Search for the cell housing the specified text and yield its (X, Y) center coordinate. 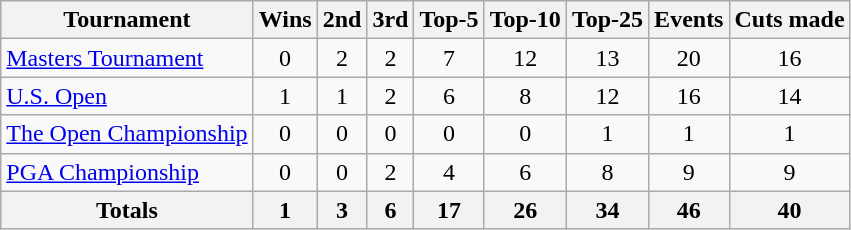
13 (607, 58)
17 (449, 210)
3 (342, 210)
Masters Tournament (127, 58)
Tournament (127, 20)
2nd (342, 20)
Top-25 (607, 20)
7 (449, 58)
14 (790, 96)
34 (607, 210)
40 (790, 210)
Totals (127, 210)
Top-10 (525, 20)
Top-5 (449, 20)
U.S. Open (127, 96)
4 (449, 172)
Events (689, 20)
The Open Championship (127, 134)
26 (525, 210)
Wins (285, 20)
Cuts made (790, 20)
3rd (390, 20)
PGA Championship (127, 172)
46 (689, 210)
20 (689, 58)
